From the cell containing the given text, extract its center point as [X, Y] coordinate. 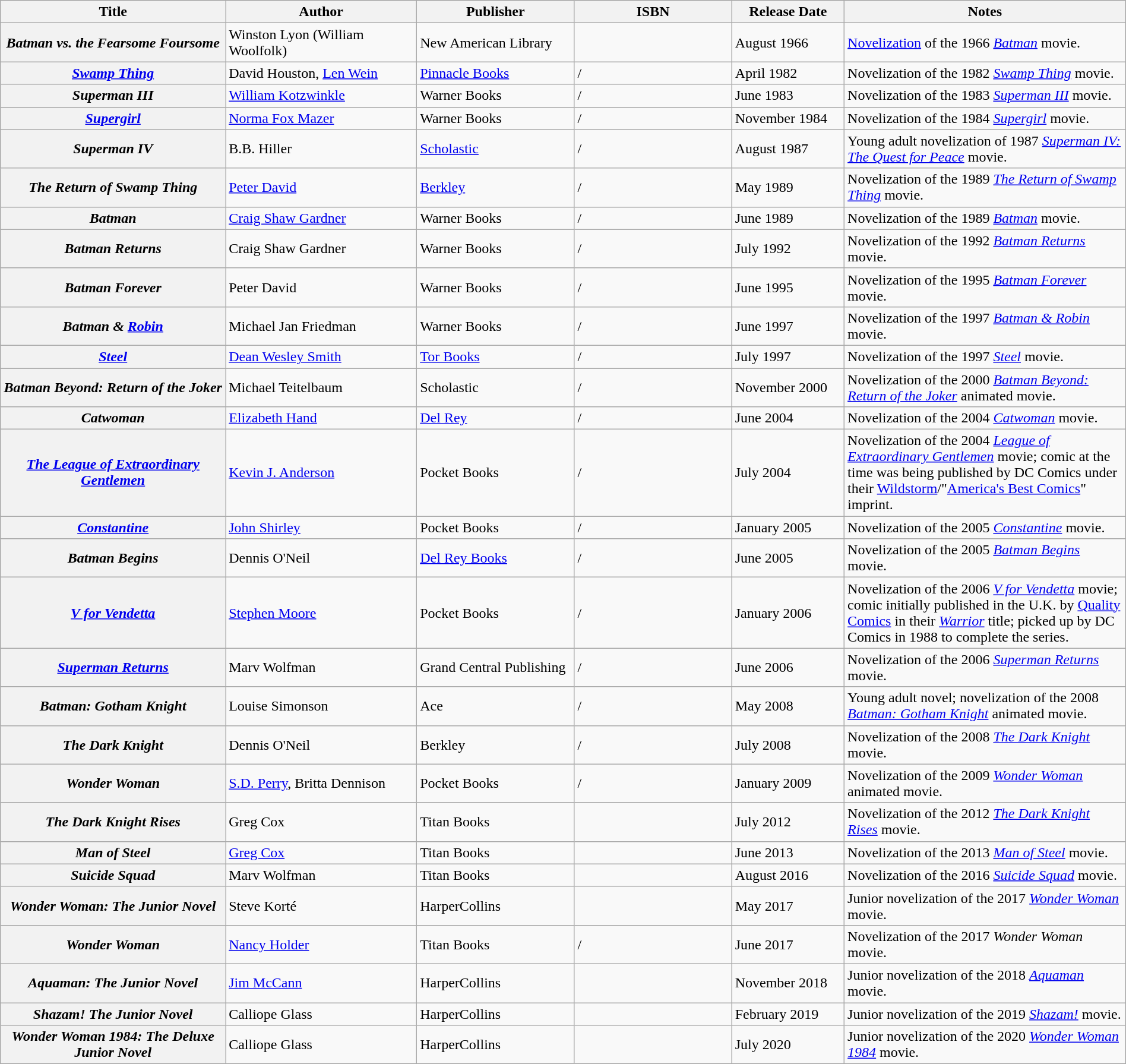
Novelization of the 2009 Wonder Woman animated movie. [985, 783]
Batman & Robin [113, 326]
Louise Simonson [321, 706]
Wonder Woman: The Junior Novel [113, 905]
June 2004 [787, 418]
Batman [113, 218]
S.D. Perry, Britta Dennison [321, 783]
June 2017 [787, 945]
May 1989 [787, 188]
Novelization of the 1997 Batman & Robin movie. [985, 326]
November 1984 [787, 118]
Batman Beyond: Return of the Joker [113, 387]
June 1983 [787, 96]
Young adult novelization of 1987 Superman IV: The Quest for Peace movie. [985, 149]
Stephen Moore [321, 613]
Steel [113, 356]
Batman Forever [113, 288]
The Dark Knight Rises [113, 822]
August 1966 [787, 43]
Novelization of the 2000 Batman Beyond: Return of the Joker animated movie. [985, 387]
January 2009 [787, 783]
July 1997 [787, 356]
Norma Fox Mazer [321, 118]
Aquaman: The Junior Novel [113, 983]
Jim McCann [321, 983]
Novelization of the 1982 Swamp Thing movie. [985, 73]
June 2006 [787, 668]
February 2019 [787, 1014]
Swamp Thing [113, 73]
Pinnacle Books [495, 73]
Novelization of the 2013 Man of Steel movie. [985, 853]
Winston Lyon (William Woolfolk) [321, 43]
John Shirley [321, 528]
Novelization of the 1966 Batman movie. [985, 43]
Novelization of the 1992 Batman Returns movie. [985, 248]
Supergirl [113, 118]
Novelization of the 2004 Catwoman movie. [985, 418]
July 1992 [787, 248]
Grand Central Publishing [495, 668]
Steve Korté [321, 905]
June 2005 [787, 558]
Novelization of the 1983 Superman III movie. [985, 96]
Novelization of the 2012 The Dark Knight Rises movie. [985, 822]
August 1987 [787, 149]
Novelization of the 1997 Steel movie. [985, 356]
Novelization of the 2005 Batman Begins movie. [985, 558]
Batman Begins [113, 558]
V for Vendetta [113, 613]
August 2016 [787, 875]
Superman IV [113, 149]
Junior novelization of the 2019 Shazam! movie. [985, 1014]
Kevin J. Anderson [321, 473]
Man of Steel [113, 853]
Junior novelization of the 2020 Wonder Woman 1984 movie. [985, 1044]
Suicide Squad [113, 875]
Catwoman [113, 418]
Superman III [113, 96]
Novelization of the 2017 Wonder Woman movie. [985, 945]
Constantine [113, 528]
Novelization of the 2006 Superman Returns movie. [985, 668]
Novelization of the 1989 The Return of Swamp Thing movie. [985, 188]
Junior novelization of the 2017 Wonder Woman movie. [985, 905]
June 1997 [787, 326]
Michael Jan Friedman [321, 326]
ISBN [653, 12]
June 1995 [787, 288]
Dean Wesley Smith [321, 356]
Author [321, 12]
Novelization of the 1995 Batman Forever movie. [985, 288]
David Houston, Len Wein [321, 73]
Notes [985, 12]
Novelization of the 2005 Constantine movie. [985, 528]
William Kotzwinkle [321, 96]
June 1989 [787, 218]
Batman Returns [113, 248]
Michael Teitelbaum [321, 387]
New American Library [495, 43]
May 2008 [787, 706]
Batman vs. the Fearsome Foursome [113, 43]
Ace [495, 706]
Shazam! The Junior Novel [113, 1014]
Batman: Gotham Knight [113, 706]
Del Rey [495, 418]
Young adult novel; novelization of the 2008 Batman: Gotham Knight animated movie. [985, 706]
The Dark Knight [113, 745]
May 2017 [787, 905]
Junior novelization of the 2018 Aquaman movie. [985, 983]
Wonder Woman 1984: The Deluxe Junior Novel [113, 1044]
July 2012 [787, 822]
Novelization of the 2008 The Dark Knight movie. [985, 745]
The League of Extraordinary Gentlemen [113, 473]
July 2004 [787, 473]
Elizabeth Hand [321, 418]
June 2013 [787, 853]
November 2018 [787, 983]
January 2006 [787, 613]
Novelization of the 1989 Batman movie. [985, 218]
Del Rey Books [495, 558]
July 2020 [787, 1044]
B.B. Hiller [321, 149]
July 2008 [787, 745]
Novelization of the 2016 Suicide Squad movie. [985, 875]
April 1982 [787, 73]
Release Date [787, 12]
The Return of Swamp Thing [113, 188]
January 2005 [787, 528]
Novelization of the 1984 Supergirl movie. [985, 118]
Nancy Holder [321, 945]
Title [113, 12]
Publisher [495, 12]
Superman Returns [113, 668]
November 2000 [787, 387]
Tor Books [495, 356]
